Capture the cell that displays the provided text and extract its (x, y) central coordinate. 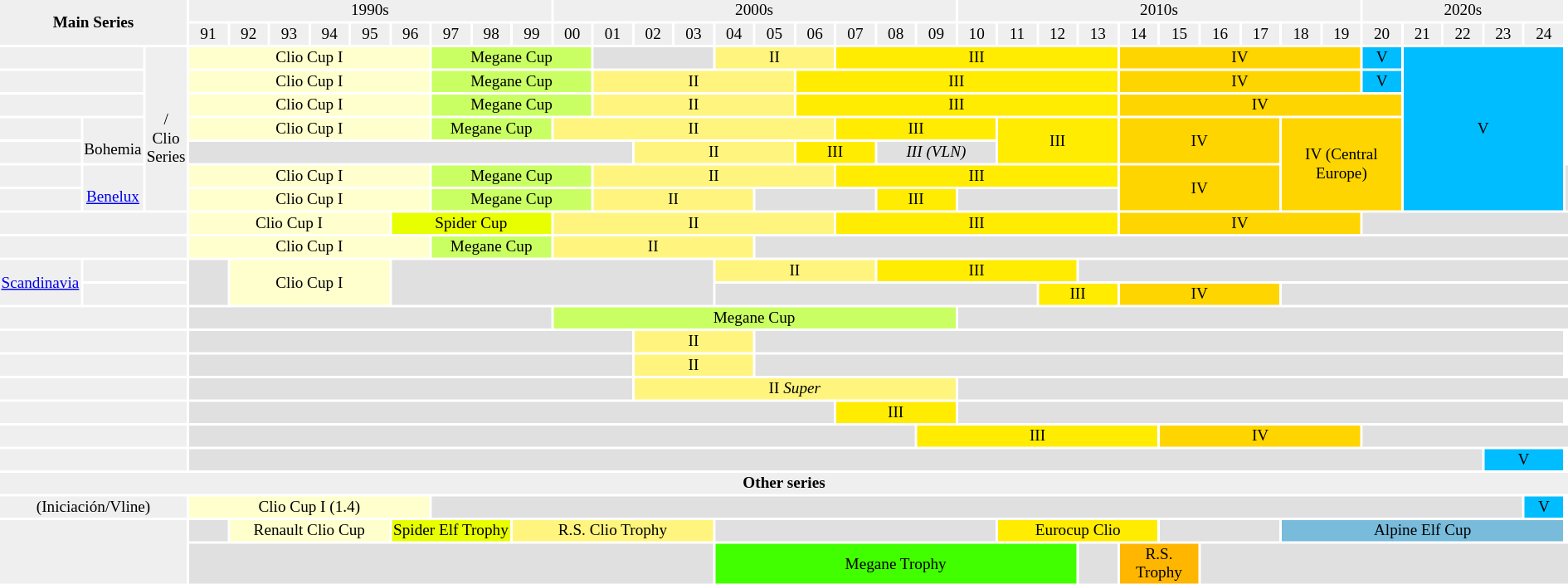
20 (1382, 34)
01 (613, 34)
Other series (784, 484)
04 (734, 34)
18 (1301, 34)
98 (491, 34)
95 (370, 34)
R.S. Clio Trophy (612, 531)
Bohemia (113, 140)
19 (1342, 34)
91 (208, 34)
/Clio Series (166, 129)
2000s (754, 11)
99 (532, 34)
02 (653, 34)
Alpine Elf Cup (1422, 531)
17 (1260, 34)
94 (329, 34)
12 (1058, 34)
21 (1422, 34)
06 (815, 34)
11 (1017, 34)
II Super (795, 389)
2010s (1158, 11)
96 (411, 34)
Scandinavia (40, 283)
00 (572, 34)
08 (896, 34)
Eurocup Clio (1078, 531)
15 (1179, 34)
92 (249, 34)
Megane Trophy (896, 564)
2020s (1463, 11)
R.S. Trophy (1158, 564)
09 (937, 34)
97 (451, 34)
05 (775, 34)
23 (1503, 34)
03 (694, 34)
1990s (370, 11)
14 (1138, 34)
07 (855, 34)
Clio Cup I (1.4) (309, 507)
IV (Central Europe) (1341, 164)
Main Series (93, 22)
13 (1098, 34)
III (VLN) (936, 153)
Spider Elf Trophy (451, 531)
Renault Clio Cup (309, 531)
(Iniciación/Vline) (93, 507)
10 (976, 34)
Benelux (113, 188)
24 (1544, 34)
93 (290, 34)
22 (1463, 34)
16 (1220, 34)
Spider Cup (471, 223)
